Extract the [x, y] coordinate from the center of the cell holding the provided text.  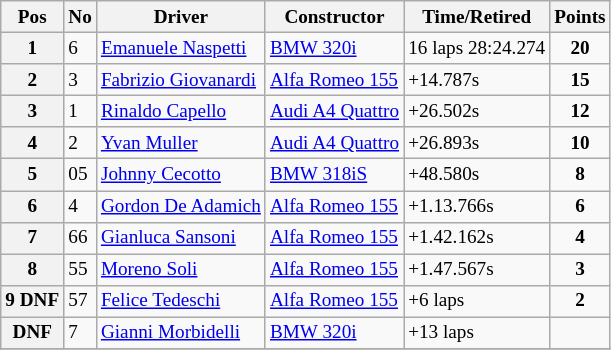
05 [80, 175]
66 [80, 238]
+14.787s [477, 80]
55 [80, 270]
16 laps 28:24.274 [477, 48]
+26.893s [477, 143]
Gianni Morbidelli [180, 333]
+1.13.766s [477, 206]
Moreno Soli [180, 270]
Felice Tedeschi [180, 301]
9 DNF [32, 301]
Driver [180, 17]
Points [580, 17]
+13 laps [477, 333]
12 [580, 111]
No [80, 17]
Johnny Cecotto [180, 175]
+1.47.567s [477, 270]
Time/Retired [477, 17]
BMW 318iS [334, 175]
10 [580, 143]
57 [80, 301]
Gordon De Adamich [180, 206]
Pos [32, 17]
Rinaldo Capello [180, 111]
Gianluca Sansoni [180, 238]
5 [32, 175]
15 [580, 80]
Emanuele Naspetti [180, 48]
+48.580s [477, 175]
Constructor [334, 17]
+1.42.162s [477, 238]
Yvan Muller [180, 143]
Fabrizio Giovanardi [180, 80]
+26.502s [477, 111]
+6 laps [477, 301]
20 [580, 48]
DNF [32, 333]
